Extract the [X, Y] coordinate from the center of the cell holding the provided text.  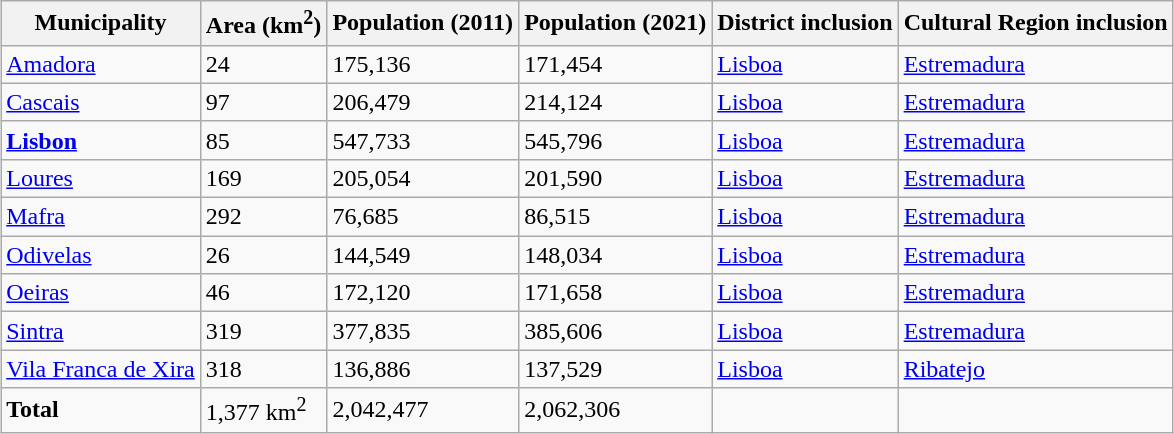
24 [264, 64]
Odivelas [101, 255]
175,136 [423, 64]
136,886 [423, 369]
Sintra [101, 331]
292 [264, 217]
Amadora [101, 64]
Vila Franca de Xira [101, 369]
547,733 [423, 140]
Ribatejo [1036, 369]
148,034 [616, 255]
Mafra [101, 217]
319 [264, 331]
Population (2021) [616, 24]
171,658 [616, 293]
171,454 [616, 64]
26 [264, 255]
Municipality [101, 24]
District inclusion [805, 24]
Oeiras [101, 293]
85 [264, 140]
Area (km2) [264, 24]
545,796 [616, 140]
385,606 [616, 331]
Loures [101, 178]
Cascais [101, 102]
2,062,306 [616, 410]
46 [264, 293]
169 [264, 178]
205,054 [423, 178]
Cultural Region inclusion [1036, 24]
76,685 [423, 217]
2,042,477 [423, 410]
377,835 [423, 331]
137,529 [616, 369]
318 [264, 369]
Population (2011) [423, 24]
214,124 [616, 102]
86,515 [616, 217]
144,549 [423, 255]
Lisbon [101, 140]
97 [264, 102]
201,590 [616, 178]
1,377 km2 [264, 410]
172,120 [423, 293]
Total [101, 410]
206,479 [423, 102]
